Detect which cell encompasses the target text, then output its (X, Y) center coordinate. 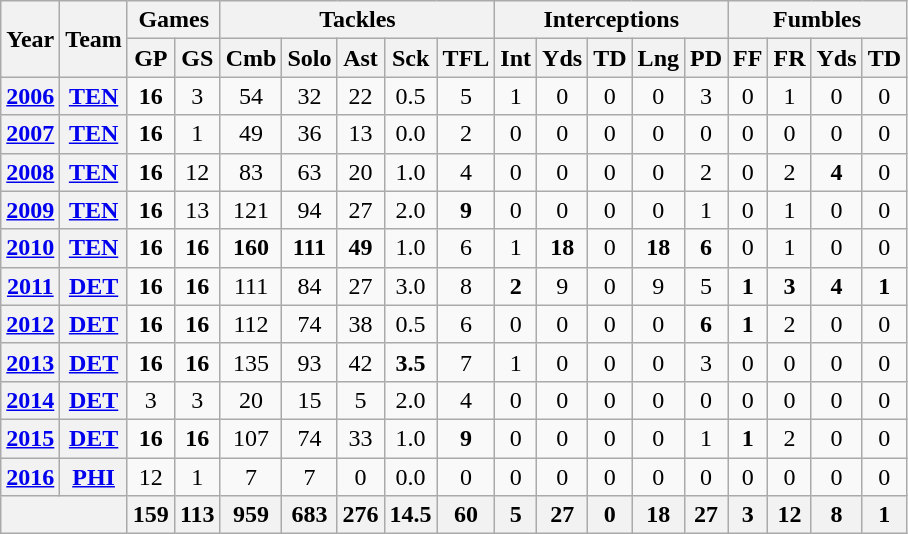
Team (94, 39)
2007 (30, 134)
84 (310, 286)
Lng (658, 58)
GP (150, 58)
2015 (30, 438)
121 (251, 210)
32 (310, 96)
Fumbles (818, 20)
FR (790, 58)
GS (197, 58)
Solo (310, 58)
Interceptions (612, 20)
FF (748, 58)
PHI (94, 477)
36 (310, 134)
42 (360, 362)
2006 (30, 96)
2010 (30, 248)
959 (251, 515)
TFL (466, 58)
63 (310, 172)
135 (251, 362)
112 (251, 324)
Cmb (251, 58)
93 (310, 362)
2009 (30, 210)
Ast (360, 58)
Sck (410, 58)
Games (174, 20)
113 (197, 515)
Int (516, 58)
160 (251, 248)
14.5 (410, 515)
2016 (30, 477)
159 (150, 515)
Year (30, 39)
94 (310, 210)
83 (251, 172)
2008 (30, 172)
2012 (30, 324)
683 (310, 515)
2013 (30, 362)
54 (251, 96)
22 (360, 96)
2011 (30, 286)
3.0 (410, 286)
276 (360, 515)
2014 (30, 400)
33 (360, 438)
Tackles (358, 20)
3.5 (410, 362)
60 (466, 515)
PD (706, 58)
107 (251, 438)
38 (360, 324)
15 (310, 400)
